Extract the [X, Y] coordinate from the center of the cell holding the provided text.  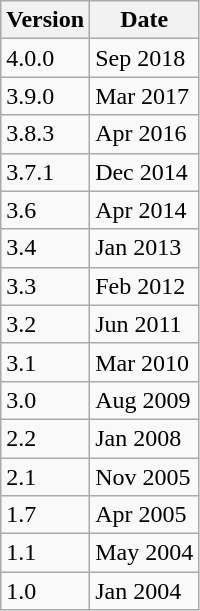
Sep 2018 [144, 58]
Aug 2009 [144, 400]
2.1 [46, 477]
3.8.3 [46, 134]
3.4 [46, 248]
3.6 [46, 210]
1.7 [46, 515]
3.1 [46, 362]
Jan 2004 [144, 591]
3.9.0 [46, 96]
Feb 2012 [144, 286]
Dec 2014 [144, 172]
2.2 [46, 438]
Date [144, 20]
Apr 2005 [144, 515]
May 2004 [144, 553]
3.2 [46, 324]
Mar 2017 [144, 96]
1.1 [46, 553]
Jan 2008 [144, 438]
Apr 2016 [144, 134]
3.0 [46, 400]
3.7.1 [46, 172]
Mar 2010 [144, 362]
Nov 2005 [144, 477]
3.3 [46, 286]
Apr 2014 [144, 210]
4.0.0 [46, 58]
Jun 2011 [144, 324]
Jan 2013 [144, 248]
Version [46, 20]
1.0 [46, 591]
